Identify which cell holds the provided text, then report its (X, Y) central coordinate. 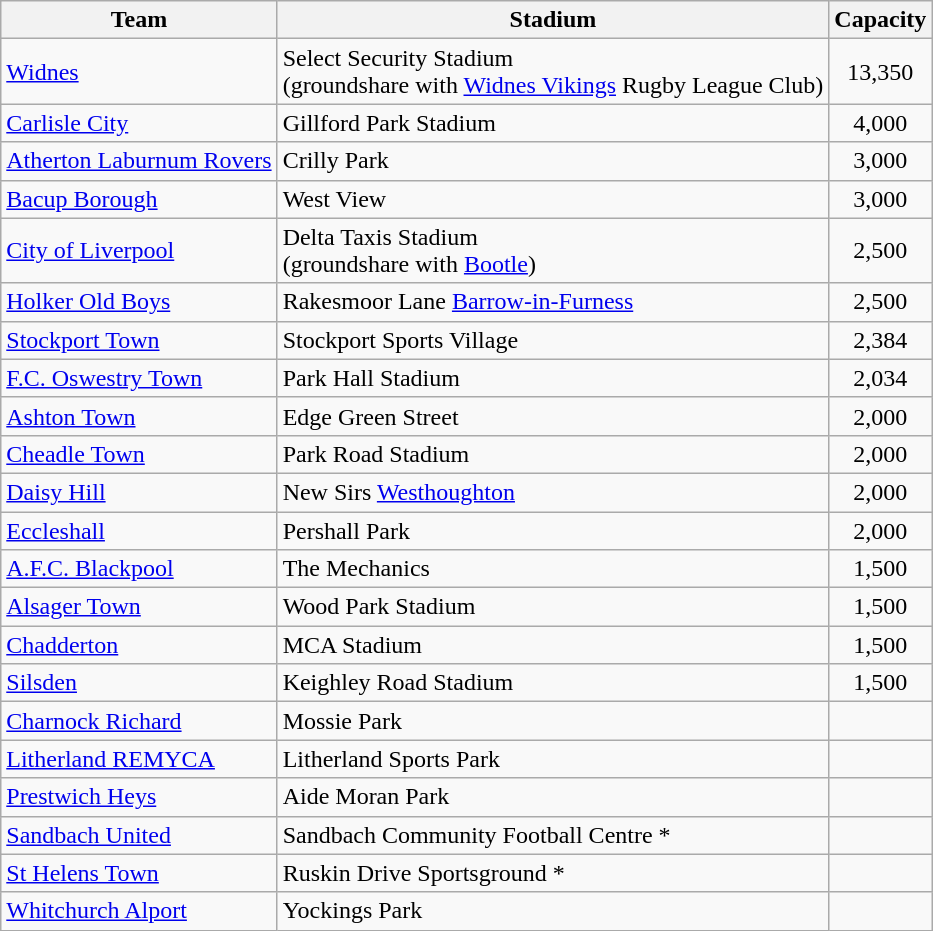
Stockport Sports Village (553, 340)
Park Hall Stadium (553, 378)
The Mechanics (553, 569)
Silsden (139, 683)
Carlisle City (139, 123)
Capacity (880, 20)
Ruskin Drive Sportsground * (553, 873)
Team (139, 20)
Yockings Park (553, 911)
Stadium (553, 20)
Bacup Borough (139, 199)
Select Security Stadium(groundshare with Widnes Vikings Rugby League Club) (553, 72)
City of Liverpool (139, 250)
St Helens Town (139, 873)
A.F.C. Blackpool (139, 569)
F.C. Oswestry Town (139, 378)
Litherland Sports Park (553, 759)
Prestwich Heys (139, 797)
Mossie Park (553, 721)
MCA Stadium (553, 645)
Eccleshall (139, 531)
Keighley Road Stadium (553, 683)
Crilly Park (553, 161)
Daisy Hill (139, 492)
4,000 (880, 123)
Pershall Park (553, 531)
Aide Moran Park (553, 797)
Holker Old Boys (139, 302)
Sandbach United (139, 835)
New Sirs Westhoughton (553, 492)
Ashton Town (139, 416)
Alsager Town (139, 607)
Whitchurch Alport (139, 911)
Charnock Richard (139, 721)
Cheadle Town (139, 454)
Rakesmoor Lane Barrow-in-Furness (553, 302)
13,350 (880, 72)
2,034 (880, 378)
Delta Taxis Stadium(groundshare with Bootle) (553, 250)
Park Road Stadium (553, 454)
Sandbach Community Football Centre * (553, 835)
Wood Park Stadium (553, 607)
Edge Green Street (553, 416)
Atherton Laburnum Rovers (139, 161)
Litherland REMYCA (139, 759)
Gillford Park Stadium (553, 123)
West View (553, 199)
Chadderton (139, 645)
2,384 (880, 340)
Stockport Town (139, 340)
Widnes (139, 72)
